For the text-containing cell, return its midpoint in [X, Y] coordinate format. 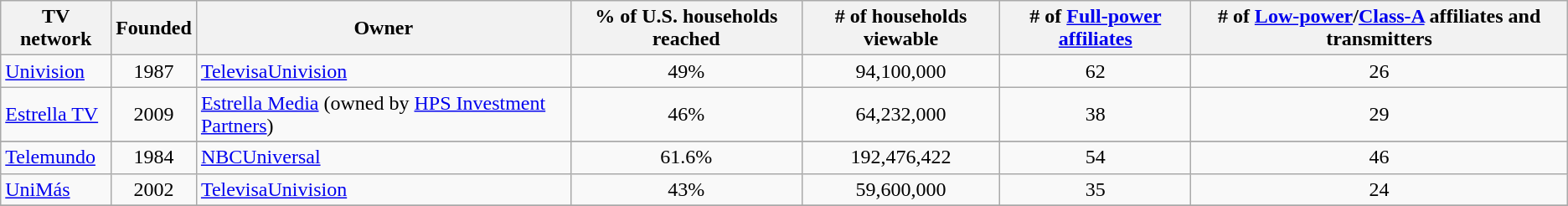
46 [1379, 157]
# of Full-power affiliates [1096, 28]
Owner [384, 28]
Telemundo [56, 157]
59,600,000 [900, 189]
2009 [154, 114]
% of U.S. households reached [686, 28]
24 [1379, 189]
TV network [56, 28]
Estrella Media (owned by HPS Investment Partners) [384, 114]
Univision [56, 71]
43% [686, 189]
# of households viewable [900, 28]
94,100,000 [900, 71]
61.6% [686, 157]
29 [1379, 114]
49% [686, 71]
64,232,000 [900, 114]
62 [1096, 71]
# of Low-power/Class-A affiliates and transmitters [1379, 28]
UniMás [56, 189]
26 [1379, 71]
1984 [154, 157]
1987 [154, 71]
NBCUniversal [384, 157]
35 [1096, 189]
46% [686, 114]
2002 [154, 189]
192,476,422 [900, 157]
54 [1096, 157]
38 [1096, 114]
Estrella TV [56, 114]
Founded [154, 28]
